Search for the cell housing the specified text and yield its (X, Y) center coordinate. 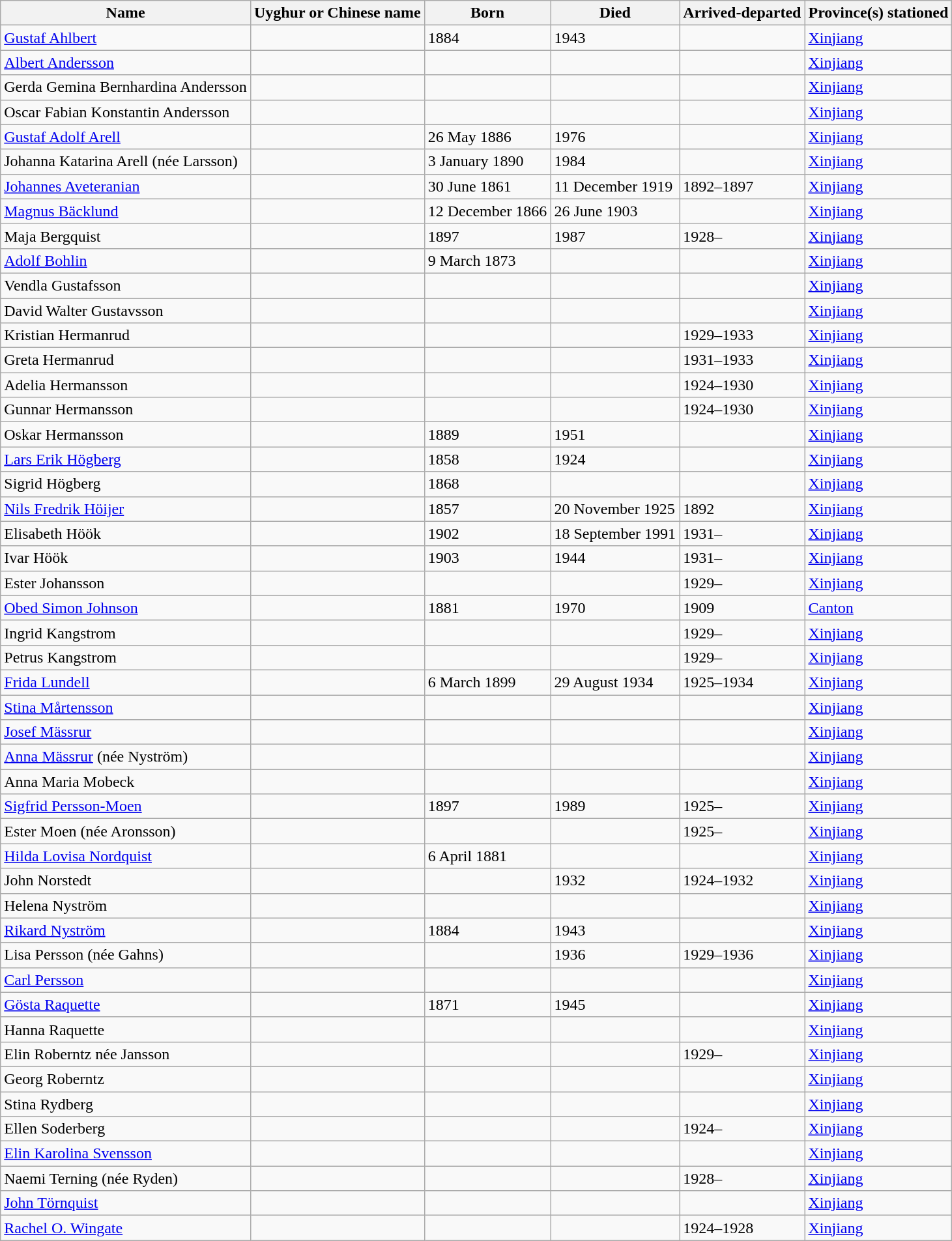
Name (126, 13)
1987 (615, 236)
1889 (487, 435)
Rachel O. Wingate (126, 1228)
Gösta Raquette (126, 1005)
Kristian Hermanrud (126, 335)
Magnus Bäcklund (126, 211)
1924–1928 (742, 1228)
Ingrid Kangstrom (126, 633)
Gunnar Hermansson (126, 410)
Hanna Raquette (126, 1029)
1857 (487, 509)
Obed Simon Johnson (126, 608)
Nils Fredrik Höijer (126, 509)
Johanna Katarina Arell (née Larsson) (126, 162)
6 March 1899 (487, 682)
1945 (615, 1005)
Sigfrid Persson-Moen (126, 806)
Ester Johansson (126, 583)
1951 (615, 435)
John Törnquist (126, 1203)
Oscar Fabian Konstantin Andersson (126, 112)
1892–1897 (742, 186)
1902 (487, 534)
Rikard Nyström (126, 930)
18 September 1991 (615, 534)
6 April 1881 (487, 856)
Elisabeth Höök (126, 534)
1931–1933 (742, 360)
1909 (742, 608)
Canton (878, 608)
1892 (742, 509)
1929–1933 (742, 335)
1936 (615, 955)
Ellen Soderberg (126, 1129)
Elin Roberntz née Jansson (126, 1054)
30 June 1861 (487, 186)
12 December 1866 (487, 211)
Adelia Hermansson (126, 385)
26 May 1886 (487, 137)
1944 (615, 558)
Uyghur or Chinese name (338, 13)
29 August 1934 (615, 682)
Frida Lundell (126, 682)
1970 (615, 608)
1984 (615, 162)
1976 (615, 137)
Georg Roberntz (126, 1079)
1924 (615, 459)
Petrus Kangstrom (126, 657)
1903 (487, 558)
9 March 1873 (487, 261)
Lisa Persson (née Gahns) (126, 955)
Vendla Gustafsson (126, 285)
Hilda Lovisa Nordquist (126, 856)
1925–1934 (742, 682)
John Norstedt (126, 881)
1868 (487, 484)
Oskar Hermansson (126, 435)
11 December 1919 (615, 186)
Sigrid Högberg (126, 484)
Anna Mässrur (née Nyström) (126, 757)
1871 (487, 1005)
Province(s) stationed (878, 13)
Carl Persson (126, 980)
3 January 1890 (487, 162)
1924– (742, 1129)
Anna Maria Mobeck (126, 782)
1858 (487, 459)
1881 (487, 608)
Gustaf Ahlbert (126, 38)
Arrived-departed (742, 13)
Ester Moen (née Aronsson) (126, 831)
Stina Mårtensson (126, 707)
Helena Nyström (126, 906)
Johannes Aveteranian (126, 186)
1929–1936 (742, 955)
David Walter Gustavsson (126, 311)
Elin Karolina Svensson (126, 1154)
Josef Mässrur (126, 732)
Maja Bergquist (126, 236)
Died (615, 13)
1989 (615, 806)
Lars Erik Högberg (126, 459)
Gustaf Adolf Arell (126, 137)
Albert Andersson (126, 63)
1924–1932 (742, 881)
26 June 1903 (615, 211)
Adolf Bohlin (126, 261)
1932 (615, 881)
Ivar Höök (126, 558)
Greta Hermanrud (126, 360)
Stina Rydberg (126, 1104)
Born (487, 13)
20 November 1925 (615, 509)
Naemi Terning (née Ryden) (126, 1178)
Gerda Gemina Bernhardina Andersson (126, 87)
